Search for the cell housing the specified text and yield its (x, y) center coordinate. 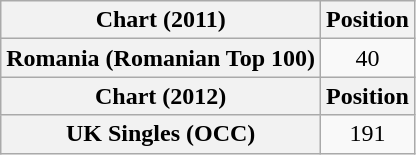
Romania (Romanian Top 100) (161, 58)
40 (368, 58)
Chart (2012) (161, 96)
UK Singles (OCC) (161, 134)
Chart (2011) (161, 20)
191 (368, 134)
